Scan for the cell matching the given text and deliver its [X, Y] coordinate at center. 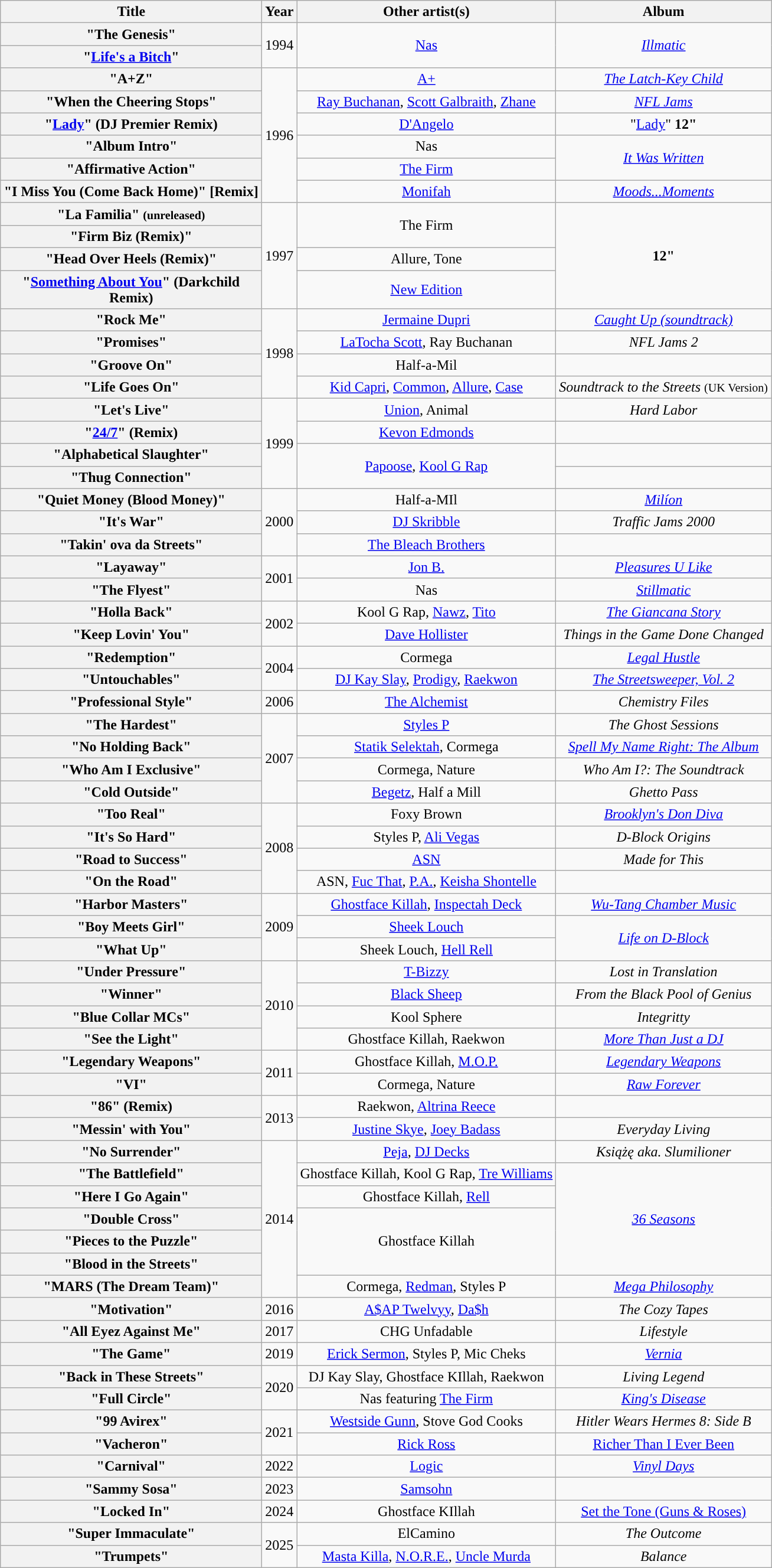
Cormega [426, 657]
The Giancana Story [663, 612]
"Holla Back" [131, 612]
Ghostface Killah, Kool G Rap, Tre Williams [426, 1174]
"Boy Meets Girl" [131, 927]
Dave Hollister [426, 634]
2017 [280, 1331]
2011 [280, 1073]
2023 [280, 1489]
2010 [280, 1005]
Union, Animal [426, 410]
The Bleach Brothers [426, 545]
Legal Hustle [663, 657]
"Lady" (DJ Premier Remix) [131, 124]
Soundtrack to the Streets (UK Version) [663, 387]
"Pieces to the Puzzle" [131, 1241]
"Blood in the Streets" [131, 1264]
Styles P [426, 725]
Sheek Louch, Hell Rell [426, 949]
"The Hardest" [131, 725]
Vernia [663, 1354]
"Takin' ova da Streets" [131, 545]
"When the Cheering Stops" [131, 102]
Living Legend [663, 1377]
1997 [280, 255]
Allure, Tone [426, 259]
"Untouchables" [131, 680]
Album [663, 12]
"La Familia" (unreleased) [131, 214]
Erick Sermon, Styles P, Mic Cheks [426, 1354]
"Super Immaculate" [131, 1534]
Ghostface Killah, M.O.P. [426, 1062]
2007 [280, 758]
"Trumpets" [131, 1556]
Chemistry Files [663, 702]
Raw Forever [663, 1084]
Książę aka. Slumilioner [663, 1152]
"Messin' with You" [131, 1129]
DJ Kay Slay, Ghostface KIllah, Raekwon [426, 1377]
Things in the Game Done Changed [663, 634]
Cormega, Redman, Styles P [426, 1286]
Balance [663, 1556]
A+ [426, 79]
"No Holding Back" [131, 747]
"Too Real" [131, 814]
"Thug Connection" [131, 477]
"Carnival" [131, 1466]
Vinyl Days [663, 1466]
"No Surrender" [131, 1152]
ASN, Fuc That, P.A., Keisha Shontelle [426, 882]
"Album Intro" [131, 146]
Logic [426, 1466]
"24/7" (Remix) [131, 432]
Moods...Moments [663, 191]
Life on D-Block [663, 938]
Ray Buchanan, Scott Galbraith, Zhane [426, 102]
2025 [280, 1545]
2014 [280, 1219]
Richer Than I Ever Been [663, 1444]
"Redemption" [131, 657]
D-Block Origins [663, 837]
From the Black Pool of Genius [663, 994]
2024 [280, 1511]
"Harbor Masters" [131, 904]
"It's So Hard" [131, 837]
The Ghost Sessions [663, 725]
T-Bizzy [426, 972]
"Legendary Weapons" [131, 1062]
Lost in Translation [663, 972]
2008 [280, 848]
"MARS (The Dream Team)" [131, 1286]
The Cozy Tapes [663, 1309]
Jermaine Dupri [426, 320]
2022 [280, 1466]
"It's War" [131, 522]
Ghostface KIllah [426, 1511]
"The Flyest" [131, 589]
Raekwon, Altrina Reece [426, 1107]
Hitler Wears Hermes 8: Side B [663, 1422]
"Let's Live" [131, 410]
2016 [280, 1309]
Statik Selektah, Cormega [426, 747]
"Groove On" [131, 365]
Integritty [663, 1016]
The Latch-Key Child [663, 79]
Caught Up (soundtrack) [663, 320]
"Sammy Sosa" [131, 1489]
Who Am I?: The Soundtrack [663, 770]
"Quiet Money (Blood Money)" [131, 500]
"Here I Go Again" [131, 1197]
Kool Sphere [426, 1016]
2002 [280, 623]
Samsohn [426, 1489]
2000 [280, 522]
"Winner" [131, 994]
Half-a-MIl [426, 500]
Foxy Brown [426, 814]
"Double Cross" [131, 1219]
Stillmatic [663, 589]
"Rock Me" [131, 320]
"I Miss You (Come Back Home)" [Remix] [131, 191]
"See the Light" [131, 1039]
Begetz, Half a Mill [426, 792]
Mega Philosophy [663, 1286]
"Affirmative Action" [131, 169]
Jon B. [426, 567]
Made for This [663, 859]
"The Game" [131, 1354]
Peja, DJ Decks [426, 1152]
"Firm Biz (Remix)" [131, 236]
"The Battlefield" [131, 1174]
"Back in These Streets" [131, 1377]
"Layaway" [131, 567]
Year [280, 12]
"What Up" [131, 949]
Sheek Louch [426, 927]
Kevon Edmonds [426, 432]
The Alchemist [426, 702]
New Edition [426, 289]
"99 Avirex" [131, 1422]
"Vacheron" [131, 1444]
Spell My Name Right: The Album [663, 747]
DJ Kay Slay, Prodigy, Raekwon [426, 680]
Milíon [663, 500]
12" [663, 255]
King's Disease [663, 1399]
"Who Am I Exclusive" [131, 770]
"Locked In" [131, 1511]
ElCamino [426, 1534]
36 Seasons [663, 1219]
Legendary Weapons [663, 1062]
2020 [280, 1388]
D'Angelo [426, 124]
1999 [280, 444]
The Streetsweeper, Vol. 2 [663, 680]
"Life's a Bitch" [131, 57]
Rick Ross [426, 1444]
Masta Killa, N.O.R.E., Uncle Murda [426, 1556]
Brooklyn's Don Diva [663, 814]
Everyday Living [663, 1129]
2006 [280, 702]
2013 [280, 1118]
Lifestyle [663, 1331]
Wu-Tang Chamber Music [663, 904]
"Keep Lovin' You" [131, 634]
"Something About You" (Darkchild Remix) [131, 289]
"Motivation" [131, 1309]
Hard Labor [663, 410]
2001 [280, 578]
Justine Skye, Joey Badass [426, 1129]
Pleasures U Like [663, 567]
1998 [280, 354]
More Than Just a DJ [663, 1039]
Ghetto Pass [663, 792]
"The Genesis" [131, 34]
"Life Goes On" [131, 387]
"Professional Style" [131, 702]
2009 [280, 927]
"VI" [131, 1084]
"Road to Success" [131, 859]
Illmatic [663, 45]
Ghostface Killah [426, 1241]
2019 [280, 1354]
A$AP Twelvyy, Da$h [426, 1309]
"Full Circle" [131, 1399]
Styles P, Ali Vegas [426, 837]
Title [131, 12]
Ghostface Killah, Inspectah Deck [426, 904]
1994 [280, 45]
Traffic Jams 2000 [663, 522]
CHG Unfadable [426, 1331]
"On the Road" [131, 882]
DJ Skribble [426, 522]
1996 [280, 135]
Kool G Rap, Nawz, Tito [426, 612]
Other artist(s) [426, 12]
NFL Jams 2 [663, 343]
Monifah [426, 191]
It Was Written [663, 158]
"A+Z" [131, 79]
NFL Jams [663, 102]
Nas featuring The Firm [426, 1399]
Ghostface Killah, Rell [426, 1197]
Set the Tone (Guns & Roses) [663, 1511]
Papoose, Kool G Rap [426, 466]
"Promises" [131, 343]
Ghostface Killah, Raekwon [426, 1039]
"Alphabetical Slaughter" [131, 455]
Black Sheep [426, 994]
Westside Gunn, Stove God Cooks [426, 1422]
"Under Pressure" [131, 972]
ASN [426, 859]
Kid Capri, Common, Allure, Case [426, 387]
"Lady" 12" [663, 124]
"All Eyez Against Me" [131, 1331]
2004 [280, 669]
Half-a-Mil [426, 365]
The Outcome [663, 1534]
"Cold Outside" [131, 792]
"Blue Collar MCs" [131, 1016]
2021 [280, 1433]
LaTocha Scott, Ray Buchanan [426, 343]
"Head Over Heels (Remix)" [131, 259]
"86" (Remix) [131, 1107]
